Detect which cell encompasses the target text, then output its (X, Y) center coordinate. 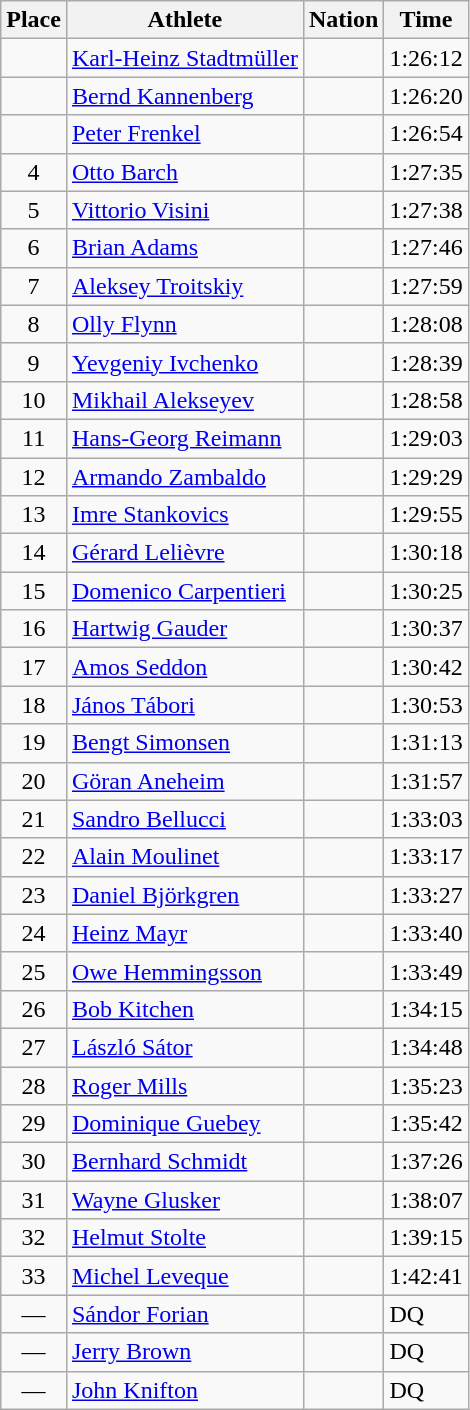
1:27:35 (426, 172)
Hans-Georg Reimann (184, 438)
Heinz Mayr (184, 933)
1:27:59 (426, 286)
1:33:49 (426, 971)
1:26:20 (426, 96)
13 (34, 515)
8 (34, 324)
1:29:55 (426, 515)
Domenico Carpentieri (184, 591)
33 (34, 1276)
Athlete (184, 20)
1:35:23 (426, 1085)
11 (34, 438)
Bernd Kannenberg (184, 96)
23 (34, 895)
1:29:03 (426, 438)
22 (34, 857)
17 (34, 667)
1:30:53 (426, 705)
1:27:38 (426, 210)
Armando Zambaldo (184, 477)
7 (34, 286)
Wayne Glusker (184, 1200)
1:30:42 (426, 667)
1:31:13 (426, 743)
Place (34, 20)
Dominique Guebey (184, 1124)
1:31:57 (426, 781)
János Tábori (184, 705)
1:27:46 (426, 248)
Michel Leveque (184, 1276)
Bengt Simonsen (184, 743)
4 (34, 172)
Bob Kitchen (184, 1009)
12 (34, 477)
31 (34, 1200)
Jerry Brown (184, 1352)
1:35:42 (426, 1124)
Alain Moulinet (184, 857)
26 (34, 1009)
1:37:26 (426, 1162)
László Sátor (184, 1047)
Karl-Heinz Stadtmüller (184, 58)
19 (34, 743)
Time (426, 20)
Owe Hemmingsson (184, 971)
1:28:39 (426, 362)
Gérard Lelièvre (184, 553)
24 (34, 933)
1:42:41 (426, 1276)
10 (34, 400)
Nation (343, 20)
28 (34, 1085)
30 (34, 1162)
Imre Stankovics (184, 515)
6 (34, 248)
21 (34, 819)
Aleksey Troitskiy (184, 286)
Sándor Forian (184, 1314)
Amos Seddon (184, 667)
1:30:37 (426, 629)
1:26:54 (426, 134)
32 (34, 1238)
14 (34, 553)
Peter Frenkel (184, 134)
1:33:27 (426, 895)
29 (34, 1124)
1:26:12 (426, 58)
5 (34, 210)
John Knifton (184, 1390)
Mikhail Alekseyev (184, 400)
1:29:29 (426, 477)
1:30:18 (426, 553)
1:34:15 (426, 1009)
Bernhard Schmidt (184, 1162)
1:28:58 (426, 400)
Roger Mills (184, 1085)
1:28:08 (426, 324)
Brian Adams (184, 248)
20 (34, 781)
18 (34, 705)
27 (34, 1047)
Vittorio Visini (184, 210)
16 (34, 629)
1:39:15 (426, 1238)
1:33:40 (426, 933)
15 (34, 591)
Helmut Stolte (184, 1238)
Daniel Björkgren (184, 895)
1:34:48 (426, 1047)
25 (34, 971)
Yevgeniy Ivchenko (184, 362)
1:30:25 (426, 591)
Hartwig Gauder (184, 629)
9 (34, 362)
1:38:07 (426, 1200)
Göran Aneheim (184, 781)
Sandro Bellucci (184, 819)
1:33:17 (426, 857)
Olly Flynn (184, 324)
Otto Barch (184, 172)
1:33:03 (426, 819)
